Locate the cell with the specified text and output its (x, y) center coordinate. 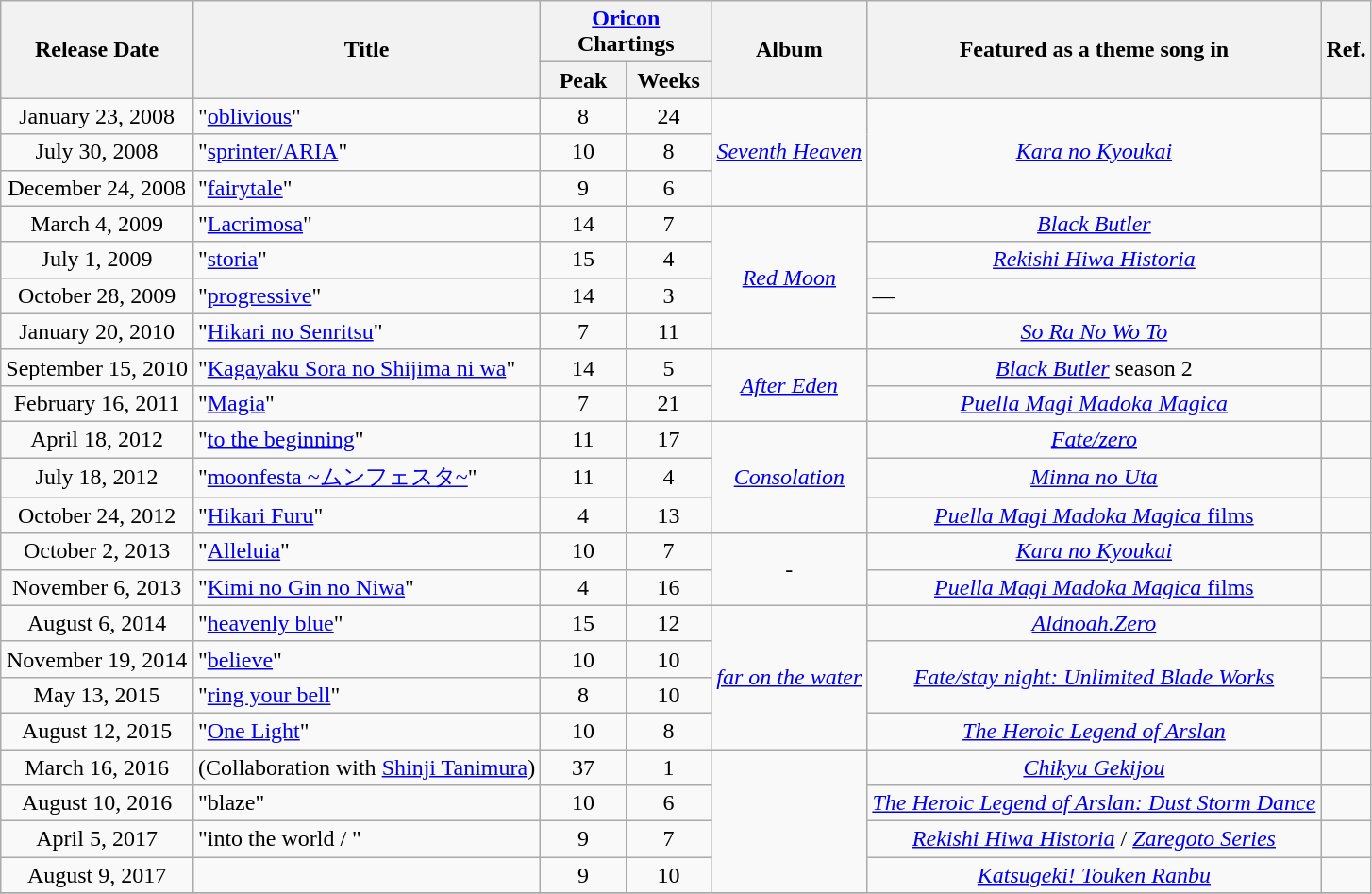
17 (668, 439)
— (1095, 295)
"One Light" (366, 731)
"Hikari Furu" (366, 515)
August 6, 2014 (97, 623)
"ring your bell" (366, 695)
Aldnoah.Zero (1095, 623)
Weeks (668, 80)
Rekishi Hiwa Historia (1095, 260)
August 9, 2017 (97, 875)
Ref. (1346, 49)
Red Moon (789, 278)
February 16, 2011 (97, 403)
16 (668, 587)
After Eden (789, 385)
Title (366, 49)
August 12, 2015 (97, 731)
5 (668, 367)
July 18, 2012 (97, 478)
"progressive" (366, 295)
21 (668, 403)
January 20, 2010 (97, 331)
Fate/stay night: Unlimited Blade Works (1095, 677)
March 4, 2009 (97, 224)
April 5, 2017 (97, 839)
So Ra No Wo To (1095, 331)
"into the world / " (366, 839)
The Heroic Legend of Arslan (1095, 731)
"sprinter/ARIA" (366, 152)
"to the beginning" (366, 439)
"oblivious" (366, 116)
Release Date (97, 49)
Black Butler season 2 (1095, 367)
1 (668, 767)
Chikyu Gekijou (1095, 767)
July 1, 2009 (97, 260)
October 2, 2013 (97, 551)
August 10, 2016 (97, 803)
July 30, 2008 (97, 152)
"Magia" (366, 403)
"Kagayaku Sora no Shijima ni wa" (366, 367)
May 13, 2015 (97, 695)
January 23, 2008 (97, 116)
"Kimi no Gin no Niwa" (366, 587)
(Collaboration with Shinji Tanimura) (366, 767)
Puella Magi Madoka Magica (1095, 403)
"Lacrimosa" (366, 224)
12 (668, 623)
Oricon Chartings (627, 32)
Black Butler (1095, 224)
March 16, 2016 (97, 767)
"Hikari no Senritsu" (366, 331)
24 (668, 116)
- (789, 569)
"believe" (366, 659)
April 18, 2012 (97, 439)
3 (668, 295)
Album (789, 49)
37 (583, 767)
Seventh Heaven (789, 152)
October 28, 2009 (97, 295)
far on the water (789, 677)
13 (668, 515)
Rekishi Hiwa Historia / Zaregoto Series (1095, 839)
Katsugeki! Touken Ranbu (1095, 875)
September 15, 2010 (97, 367)
The Heroic Legend of Arslan: Dust Storm Dance (1095, 803)
"heavenly blue" (366, 623)
October 24, 2012 (97, 515)
"storia" (366, 260)
Peak (583, 80)
Consolation (789, 478)
"blaze" (366, 803)
"Alleluia" (366, 551)
Fate/zero (1095, 439)
Featured as a theme song in (1095, 49)
November 6, 2013 (97, 587)
"moonfesta ~ムンフェスタ~" (366, 478)
December 24, 2008 (97, 188)
Minna no Uta (1095, 478)
"fairytale" (366, 188)
November 19, 2014 (97, 659)
